Return (x, y) of the center of cell containing provided text 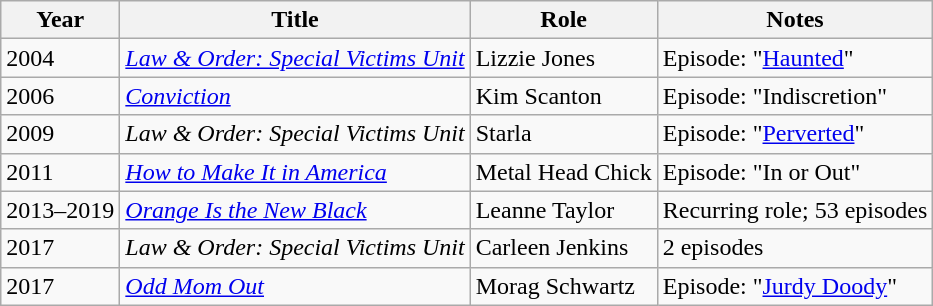
Notes (795, 20)
Morag Schwartz (564, 286)
2009 (60, 134)
Odd Mom Out (295, 286)
2 episodes (795, 248)
Starla (564, 134)
Recurring role; 53 episodes (795, 210)
Episode: "Perverted" (795, 134)
Carleen Jenkins (564, 248)
Leanne Taylor (564, 210)
Conviction (295, 96)
Year (60, 20)
2004 (60, 58)
Metal Head Chick (564, 172)
Role (564, 20)
How to Make It in America (295, 172)
2006 (60, 96)
Episode: "Haunted" (795, 58)
Title (295, 20)
Episode: "In or Out" (795, 172)
2013–2019 (60, 210)
Kim Scanton (564, 96)
Episode: "Jurdy Doody" (795, 286)
Episode: "Indiscretion" (795, 96)
Orange Is the New Black (295, 210)
Lizzie Jones (564, 58)
2011 (60, 172)
